For the text-containing cell, return its midpoint in (X, Y) coordinate format. 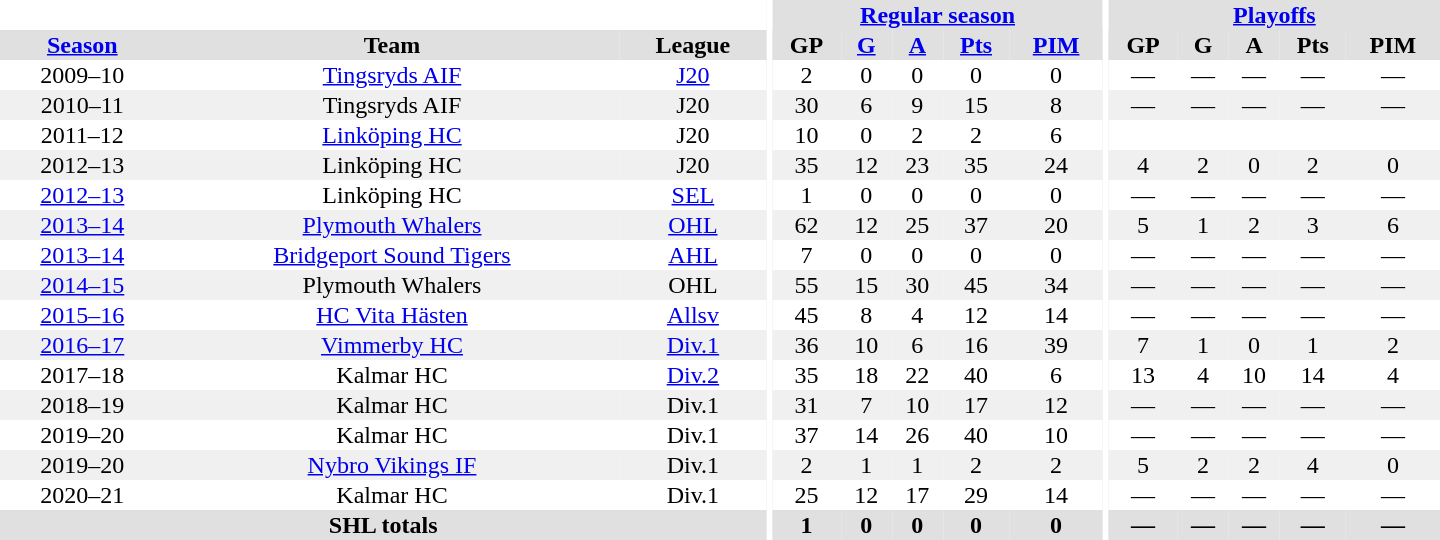
16 (976, 345)
2020–21 (82, 495)
34 (1056, 285)
2015–16 (82, 315)
62 (806, 225)
League (692, 45)
23 (918, 165)
HC Vita Hästen (392, 315)
Playoffs (1274, 15)
Vimmerby HC (392, 345)
2014–15 (82, 285)
AHL (692, 255)
29 (976, 495)
Season (82, 45)
24 (1056, 165)
Allsv (692, 315)
Regular season (938, 15)
2010–11 (82, 105)
2009–10 (82, 75)
2016–17 (82, 345)
26 (918, 435)
20 (1056, 225)
SHL totals (383, 525)
18 (866, 375)
Nybro Vikings IF (392, 465)
Bridgeport Sound Tigers (392, 255)
22 (918, 375)
2011–12 (82, 135)
Team (392, 45)
13 (1144, 375)
36 (806, 345)
39 (1056, 345)
2018–19 (82, 405)
SEL (692, 195)
Div.2 (692, 375)
31 (806, 405)
2017–18 (82, 375)
3 (1313, 225)
9 (918, 105)
55 (806, 285)
